Determine the (X, Y) coordinate at the center of the cell enclosing the given text.  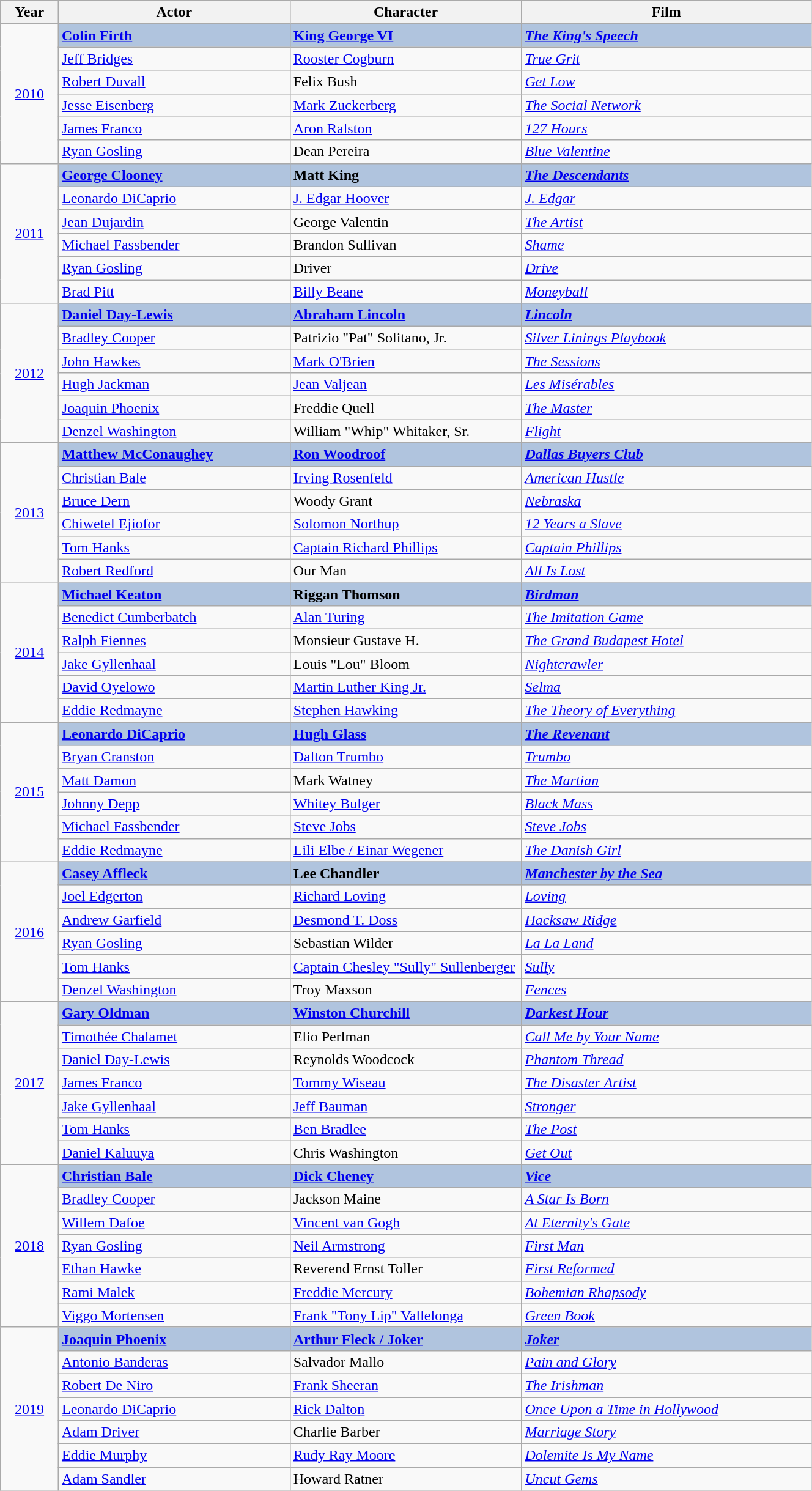
Whitey Bulger (406, 804)
12 Years a Slave (666, 524)
2015 (29, 792)
A Star Is Born (666, 1199)
Fences (666, 990)
Aron Ralston (406, 128)
Film (666, 12)
Rooster Cogburn (406, 59)
The Artist (666, 221)
Bohemian Rhapsody (666, 1292)
Nebraska (666, 501)
Howard Ratner (406, 1479)
Moneyball (666, 292)
Captain Chesley "Sully" Sullenberger (406, 966)
Freddie Quell (406, 408)
Gary Oldman (174, 1013)
Birdman (666, 594)
Darkest Hour (666, 1013)
Joker (666, 1339)
The Grand Budapest Hotel (666, 640)
Patrizio "Pat" Solitano, Jr. (406, 338)
All Is Lost (666, 571)
Character (406, 12)
Marriage Story (666, 1432)
Matthew McConaughey (174, 454)
The Imitation Game (666, 617)
Sebastian Wilder (406, 943)
Abraham Lincoln (406, 315)
Robert Redford (174, 571)
Vincent van Gogh (406, 1223)
Elio Perlman (406, 1037)
First Reformed (666, 1269)
Jackson Maine (406, 1199)
Driver (406, 268)
2014 (29, 652)
Tommy Wiseau (406, 1083)
Antonio Banderas (174, 1362)
Manchester by the Sea (666, 873)
Salvador Mallo (406, 1362)
Casey Affleck (174, 873)
The Descendants (666, 175)
Ron Woodroof (406, 454)
Robert De Niro (174, 1385)
George Clooney (174, 175)
Year (29, 12)
Flight (666, 431)
The Post (666, 1130)
Viggo Mortensen (174, 1315)
Dallas Buyers Club (666, 454)
Selma (666, 687)
Monsieur Gustave H. (406, 640)
2013 (29, 512)
Robert Duvall (174, 82)
Stronger (666, 1106)
William "Whip" Whitaker, Sr. (406, 431)
Bryan Cranston (174, 757)
J. Edgar Hoover (406, 198)
Our Man (406, 571)
2011 (29, 233)
Joel Edgerton (174, 897)
Arthur Fleck / Joker (406, 1339)
Green Book (666, 1315)
Dick Cheney (406, 1176)
Martin Luther King Jr. (406, 687)
Reynolds Woodcock (406, 1060)
Irving Rosenfeld (406, 478)
Timothée Chalamet (174, 1037)
Lili Elbe / Einar Wegener (406, 850)
Chiwetel Ejiofor (174, 524)
The Irishman (666, 1385)
Woody Grant (406, 501)
Brad Pitt (174, 292)
American Hustle (666, 478)
Blue Valentine (666, 152)
Dalton Trumbo (406, 757)
Frank Sheeran (406, 1385)
Ralph Fiennes (174, 640)
Mark Watney (406, 780)
Drive (666, 268)
First Man (666, 1246)
Nightcrawler (666, 664)
The Sessions (666, 361)
Uncut Gems (666, 1479)
Trumbo (666, 757)
Jeff Bridges (174, 59)
George Valentin (406, 221)
Silver Linings Playbook (666, 338)
Dolemite Is My Name (666, 1456)
Reverend Ernst Toller (406, 1269)
Colin Firth (174, 35)
The Danish Girl (666, 850)
Bruce Dern (174, 501)
Lee Chandler (406, 873)
Mark Zuckerberg (406, 105)
Chris Washington (406, 1153)
Felix Bush (406, 82)
The King's Speech (666, 35)
Hacksaw Ridge (666, 920)
Johnny Depp (174, 804)
Phantom Thread (666, 1060)
Actor (174, 12)
Get Out (666, 1153)
The Revenant (666, 734)
Freddie Mercury (406, 1292)
Adam Sandler (174, 1479)
The Martian (666, 780)
Adam Driver (174, 1432)
2018 (29, 1246)
J. Edgar (666, 198)
Sully (666, 966)
La La Land (666, 943)
True Grit (666, 59)
Andrew Garfield (174, 920)
Daniel Kaluuya (174, 1153)
The Master (666, 408)
Charlie Barber (406, 1432)
Matt King (406, 175)
Michael Keaton (174, 594)
Brandon Sullivan (406, 245)
2019 (29, 1408)
Benedict Cumberbatch (174, 617)
2010 (29, 94)
Les Misérables (666, 385)
Willem Dafoe (174, 1223)
Alan Turing (406, 617)
Jeff Bauman (406, 1106)
Dean Pereira (406, 152)
The Disaster Artist (666, 1083)
Neil Armstrong (406, 1246)
Jean Valjean (406, 385)
The Social Network (666, 105)
Vice (666, 1176)
At Eternity's Gate (666, 1223)
Rami Malek (174, 1292)
Hugh Jackman (174, 385)
Ethan Hawke (174, 1269)
Call Me by Your Name (666, 1037)
Eddie Murphy (174, 1456)
Jesse Eisenberg (174, 105)
Frank "Tony Lip" Vallelonga (406, 1315)
2017 (29, 1082)
Jean Dujardin (174, 221)
Captain Phillips (666, 547)
Rick Dalton (406, 1408)
Black Mass (666, 804)
Get Low (666, 82)
Ben Bradlee (406, 1130)
127 Hours (666, 128)
King George VI (406, 35)
Solomon Northup (406, 524)
Hugh Glass (406, 734)
Once Upon a Time in Hollywood (666, 1408)
Riggan Thomson (406, 594)
Shame (666, 245)
Billy Beane (406, 292)
Stephen Hawking (406, 711)
Winston Churchill (406, 1013)
Mark O'Brien (406, 361)
Pain and Glory (666, 1362)
Desmond T. Doss (406, 920)
Matt Damon (174, 780)
Louis "Lou" Bloom (406, 664)
2016 (29, 931)
Lincoln (666, 315)
The Theory of Everything (666, 711)
Richard Loving (406, 897)
Captain Richard Phillips (406, 547)
2012 (29, 373)
John Hawkes (174, 361)
Loving (666, 897)
David Oyelowo (174, 687)
Troy Maxson (406, 990)
Rudy Ray Moore (406, 1456)
